Find where the given text appears and provide that cell's center as (x, y) coordinate. 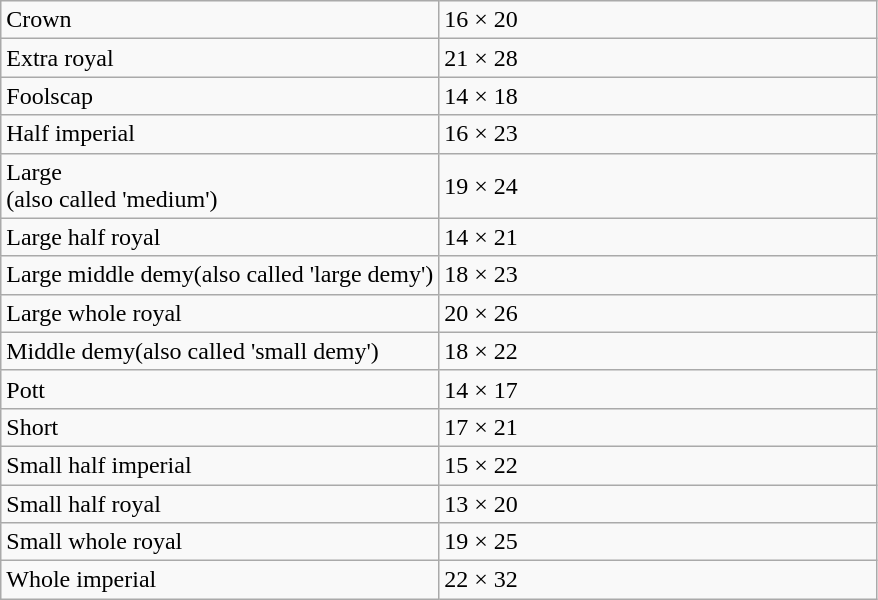
Extra royal (220, 58)
19 × 24 (658, 186)
Large(also called 'medium') (220, 186)
14 × 21 (658, 237)
Large middle demy(also called 'large demy') (220, 275)
17 × 21 (658, 427)
Crown (220, 20)
Large half royal (220, 237)
Foolscap (220, 96)
Whole imperial (220, 580)
16 × 20 (658, 20)
18 × 22 (658, 351)
Small half royal (220, 503)
Half imperial (220, 134)
21 × 28 (658, 58)
Small half imperial (220, 465)
16 × 23 (658, 134)
22 × 32 (658, 580)
18 × 23 (658, 275)
14 × 18 (658, 96)
Small whole royal (220, 542)
19 × 25 (658, 542)
13 × 20 (658, 503)
20 × 26 (658, 313)
Middle demy(also called 'small demy') (220, 351)
Pott (220, 389)
Large whole royal (220, 313)
Short (220, 427)
15 × 22 (658, 465)
14 × 17 (658, 389)
